Locate the cell with the specified text and output its (x, y) center coordinate. 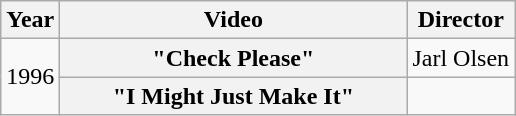
1996 (30, 77)
Year (30, 20)
Video (234, 20)
Jarl Olsen (461, 58)
"Check Please" (234, 58)
"I Might Just Make It" (234, 96)
Director (461, 20)
